Pinpoint the cell where the given text exists, returning its [x, y] midpoint coordinate. 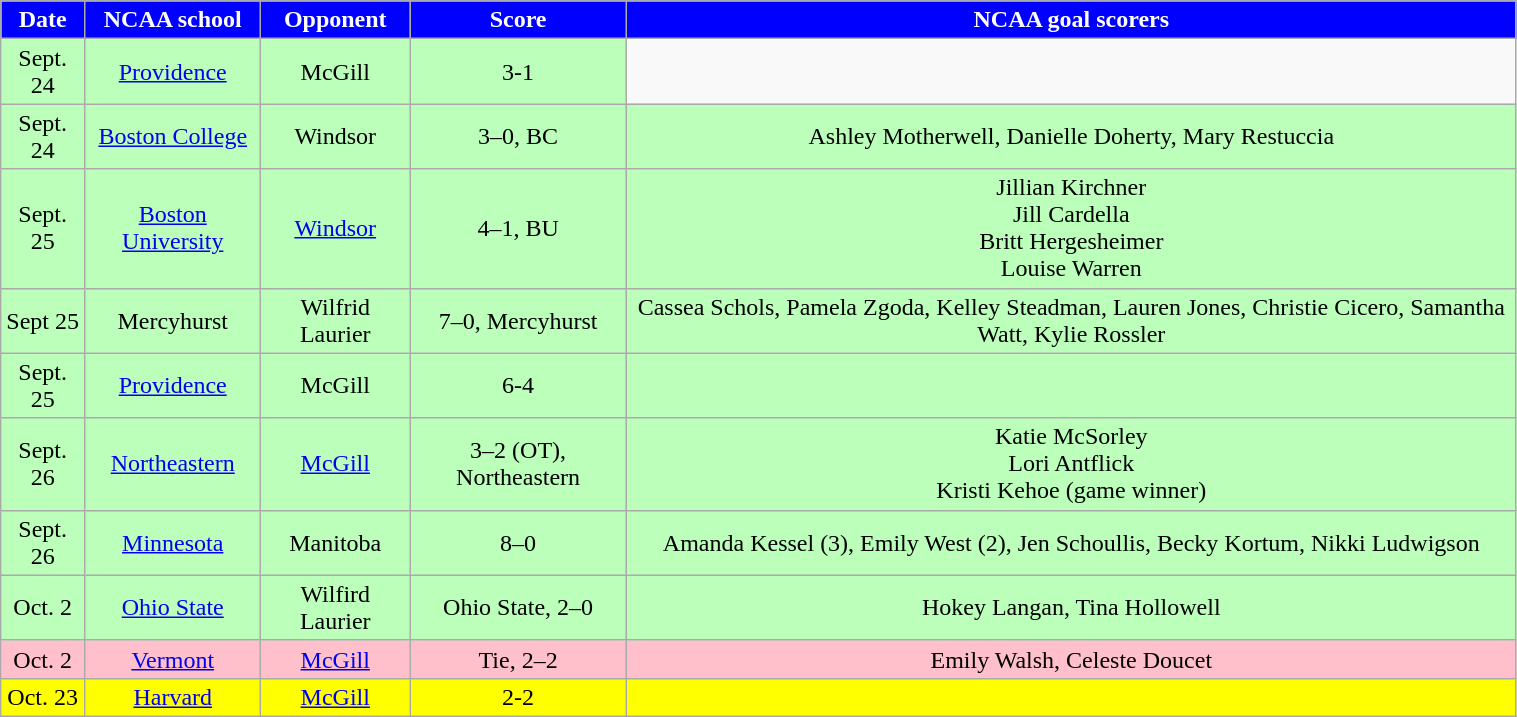
Katie McSorleyLori AntflickKristi Kehoe (game winner) [1072, 464]
Score [518, 20]
2-2 [518, 697]
Wilfird Laurier [336, 608]
Tie, 2–2 [518, 659]
Ohio State, 2–0 [518, 608]
3-1 [518, 72]
Date [43, 20]
Amanda Kessel (3), Emily West (2), Jen Schoullis, Becky Kortum, Nikki Ludwigson [1072, 542]
Mercyhurst [173, 320]
Boston University [173, 228]
Hokey Langan, Tina Hollowell [1072, 608]
Wilfrid Laurier [336, 320]
Sept 25 [43, 320]
6-4 [518, 386]
4–1, BU [518, 228]
Jillian KirchnerJill CardellaBritt HergesheimerLouise Warren [1072, 228]
3–2 (OT), Northeastern [518, 464]
3–0, BC [518, 136]
Harvard [173, 697]
Ashley Motherwell, Danielle Doherty, Mary Restuccia [1072, 136]
Manitoba [336, 542]
Minnesota [173, 542]
Northeastern [173, 464]
Cassea Schols, Pamela Zgoda, Kelley Steadman, Lauren Jones, Christie Cicero, Samantha Watt, Kylie Rossler [1072, 320]
NCAA school [173, 20]
Emily Walsh, Celeste Doucet [1072, 659]
Vermont [173, 659]
8–0 [518, 542]
7–0, Mercyhurst [518, 320]
NCAA goal scorers [1072, 20]
Opponent [336, 20]
Ohio State [173, 608]
Boston College [173, 136]
Oct. 23 [43, 697]
